Locate the cell with the specified text and output its (X, Y) center coordinate. 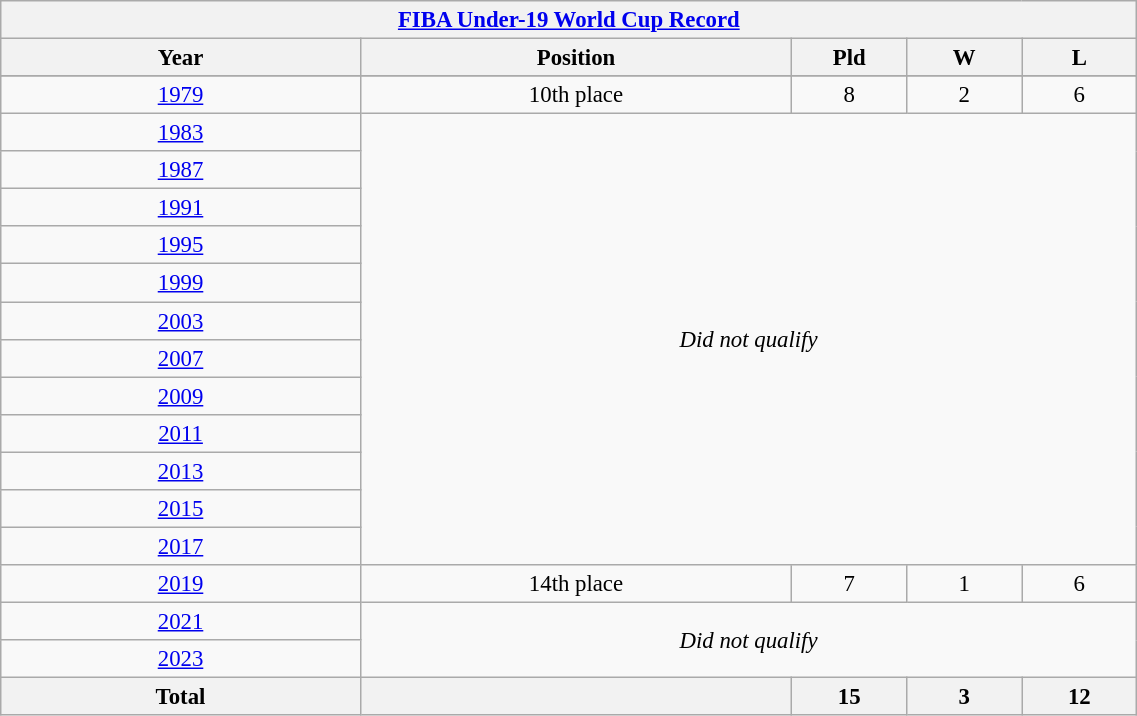
2015 (181, 509)
14th place (576, 584)
1 (964, 584)
Position (576, 58)
1979 (181, 95)
12 (1080, 697)
2003 (181, 321)
1987 (181, 170)
Year (181, 58)
1999 (181, 283)
2011 (181, 433)
L (1080, 58)
3 (964, 697)
15 (850, 697)
Total (181, 697)
1995 (181, 245)
7 (850, 584)
1983 (181, 133)
2 (964, 95)
W (964, 58)
2007 (181, 358)
1991 (181, 208)
2009 (181, 396)
8 (850, 95)
2021 (181, 621)
2023 (181, 659)
2017 (181, 546)
10th place (576, 95)
Pld (850, 58)
2013 (181, 471)
2019 (181, 584)
FIBA Under-19 World Cup Record (569, 20)
